Find where the given text appears and provide that cell's center as [X, Y] coordinate. 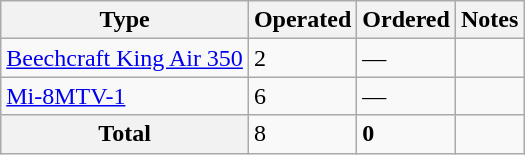
Operated [302, 20]
0 [406, 134]
Total [125, 134]
2 [302, 58]
Mi-8MTV-1 [125, 96]
8 [302, 134]
6 [302, 96]
Notes [489, 20]
Ordered [406, 20]
Type [125, 20]
Beechcraft King Air 350 [125, 58]
